From the cell containing the given text, extract its center point as [x, y] coordinate. 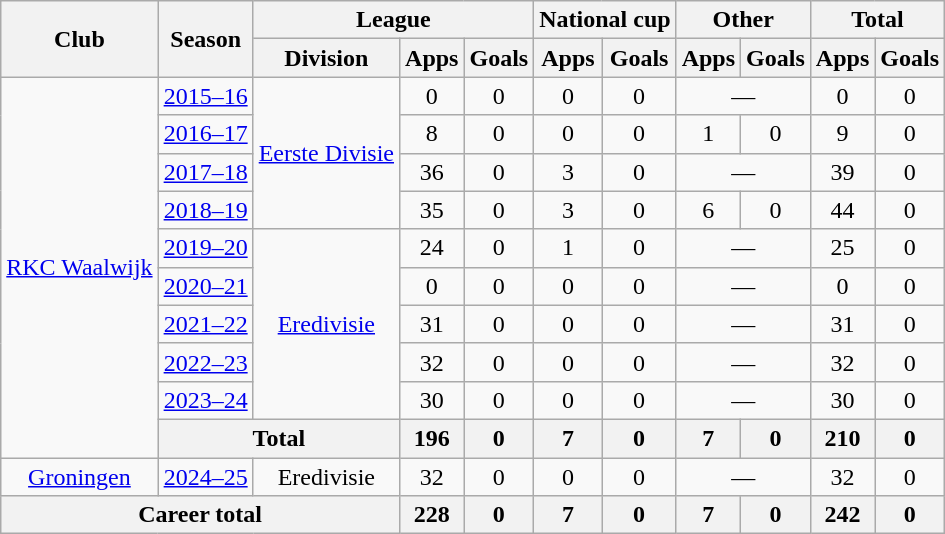
39 [842, 172]
2022–23 [206, 362]
2017–18 [206, 172]
2019–20 [206, 248]
9 [842, 134]
Eerste Divisie [326, 153]
2018–19 [206, 210]
196 [432, 438]
Club [80, 39]
League [394, 20]
National cup [605, 20]
8 [432, 134]
2020–21 [206, 286]
2023–24 [206, 400]
RKC Waalwijk [80, 268]
242 [842, 515]
6 [708, 210]
44 [842, 210]
228 [432, 515]
2016–17 [206, 134]
36 [432, 172]
Career total [200, 515]
Season [206, 39]
2015–16 [206, 96]
210 [842, 438]
2021–22 [206, 324]
Other [743, 20]
2024–25 [206, 477]
Groningen [80, 477]
Division [326, 58]
25 [842, 248]
24 [432, 248]
35 [432, 210]
